Detect which cell encompasses the target text, then output its [x, y] center coordinate. 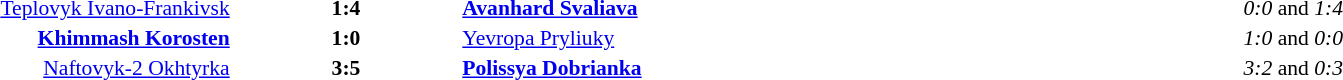
Yevropa Pryliuky [650, 38]
1:0 [346, 38]
